Find where the given text appears and provide that cell's center as [X, Y] coordinate. 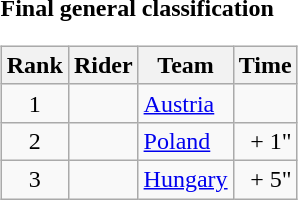
+ 1" [265, 141]
3 [34, 179]
2 [34, 141]
1 [34, 103]
Austria [186, 103]
Time [265, 65]
Rank [34, 65]
+ 5" [265, 179]
Hungary [186, 179]
Rider [103, 65]
Poland [186, 141]
Team [186, 65]
